Locate the cell with the specified text and output its [X, Y] center coordinate. 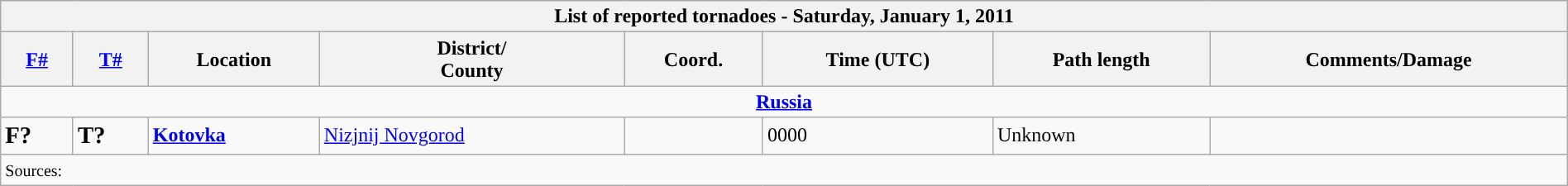
T? [111, 136]
List of reported tornadoes - Saturday, January 1, 2011 [784, 17]
0000 [877, 136]
Path length [1102, 60]
Sources: [784, 169]
F# [37, 60]
Russia [784, 102]
Unknown [1102, 136]
District/County [471, 60]
T# [111, 60]
Time (UTC) [877, 60]
Nizjnij Novgorod [471, 136]
Location [233, 60]
Comments/Damage [1389, 60]
Kotovka [233, 136]
F? [37, 136]
Coord. [694, 60]
